Search for the cell housing the specified text and yield its [X, Y] center coordinate. 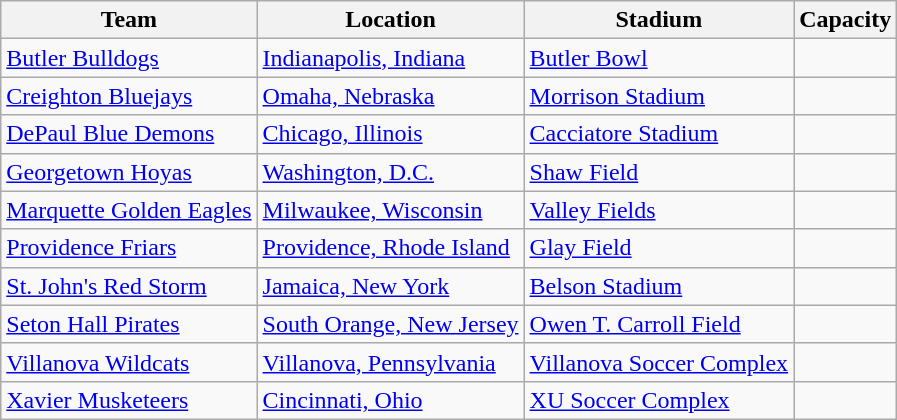
Glay Field [659, 248]
Omaha, Nebraska [390, 96]
Marquette Golden Eagles [129, 210]
Cincinnati, Ohio [390, 400]
Providence, Rhode Island [390, 248]
St. John's Red Storm [129, 286]
Owen T. Carroll Field [659, 324]
South Orange, New Jersey [390, 324]
XU Soccer Complex [659, 400]
Villanova Wildcats [129, 362]
Location [390, 20]
Washington, D.C. [390, 172]
Stadium [659, 20]
Indianapolis, Indiana [390, 58]
Butler Bulldogs [129, 58]
Georgetown Hoyas [129, 172]
Capacity [846, 20]
Morrison Stadium [659, 96]
Villanova, Pennsylvania [390, 362]
Xavier Musketeers [129, 400]
Cacciatore Stadium [659, 134]
Shaw Field [659, 172]
Team [129, 20]
Villanova Soccer Complex [659, 362]
Chicago, Illinois [390, 134]
Seton Hall Pirates [129, 324]
Jamaica, New York [390, 286]
Valley Fields [659, 210]
Milwaukee, Wisconsin [390, 210]
Butler Bowl [659, 58]
Belson Stadium [659, 286]
DePaul Blue Demons [129, 134]
Creighton Bluejays [129, 96]
Providence Friars [129, 248]
